From the cell containing the given text, extract its center point as [X, Y] coordinate. 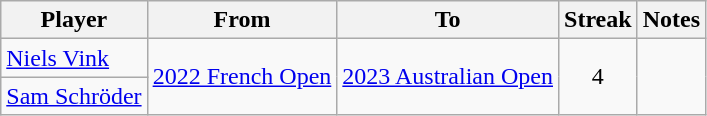
Streak [598, 20]
4 [598, 77]
To [448, 20]
Player [74, 20]
2022 French Open [242, 77]
Sam Schröder [74, 96]
2023 Australian Open [448, 77]
Niels Vink [74, 58]
Notes [671, 20]
From [242, 20]
